Search for the cell housing the specified text and yield its (X, Y) center coordinate. 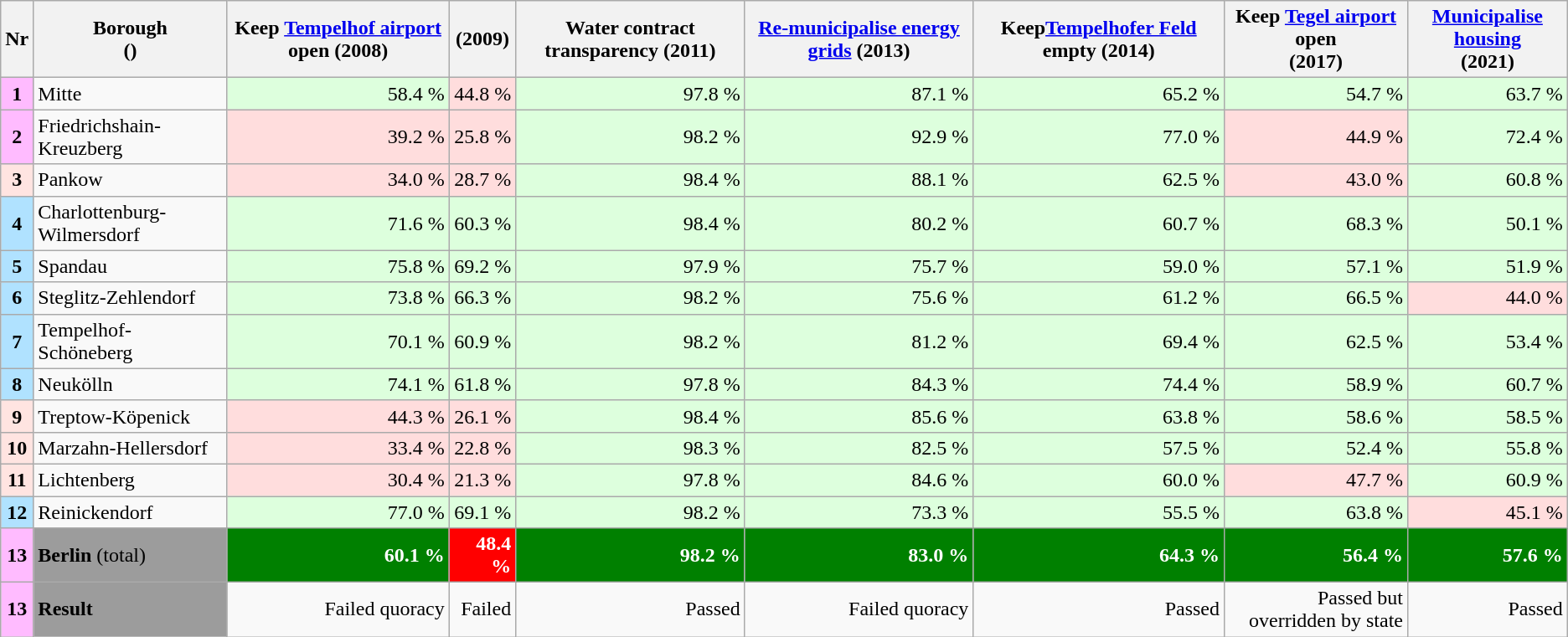
Steglitz-Zehlendorf (131, 298)
26.1 % (482, 416)
Keep Tegel airport open(2017) (1317, 39)
88.1 % (859, 180)
54.7 % (1317, 94)
22.8 % (482, 448)
Water contract transparency (2011) (630, 39)
50.1 % (1488, 223)
97.9 % (630, 266)
83.0 % (859, 556)
1 (17, 94)
Spandau (131, 266)
Friedrichshain-Kreuzberg (131, 137)
84.6 % (859, 480)
59.0 % (1099, 266)
70.1 % (338, 342)
60.0 % (1099, 480)
Re-municipalise energy grids (2013) (859, 39)
Keep Tempelhof airport open (2008) (338, 39)
39.2 % (338, 137)
75.7 % (859, 266)
30.4 % (338, 480)
58.5 % (1488, 416)
71.6 % (338, 223)
66.5 % (1317, 298)
60.1 % (338, 556)
8 (17, 384)
56.4 % (1317, 556)
57.5 % (1099, 448)
Tempelhof-Schöneberg (131, 342)
5 (17, 266)
48.4 % (482, 556)
73.3 % (859, 511)
7 (17, 342)
Mitte (131, 94)
66.3 % (482, 298)
Failed (482, 609)
87.1 % (859, 94)
58.6 % (1317, 416)
12 (17, 511)
Passed but overridden by state (1317, 609)
64.3 % (1099, 556)
57.1 % (1317, 266)
85.6 % (859, 416)
Lichtenberg (131, 480)
28.7 % (482, 180)
73.8 % (338, 298)
44.9 % (1317, 137)
80.2 % (859, 223)
47.7 % (1317, 480)
33.4 % (338, 448)
9 (17, 416)
2 (17, 137)
Reinickendorf (131, 511)
57.6 % (1488, 556)
92.9 % (859, 137)
34.0 % (338, 180)
45.1 % (1488, 511)
69.4 % (1099, 342)
58.4 % (338, 94)
60.8 % (1488, 180)
21.3 % (482, 480)
82.5 % (859, 448)
Borough() (131, 39)
25.8 % (482, 137)
74.4 % (1099, 384)
75.6 % (859, 298)
10 (17, 448)
52.4 % (1317, 448)
44.0 % (1488, 298)
61.2 % (1099, 298)
Berlin (total) (131, 556)
43.0 % (1317, 180)
44.8 % (482, 94)
3 (17, 180)
63.7 % (1488, 94)
72.4 % (1488, 137)
Municipalise housing(2021) (1488, 39)
60.3 % (482, 223)
Charlottenburg-Wilmersdorf (131, 223)
Result (131, 609)
55.8 % (1488, 448)
65.2 % (1099, 94)
98.3 % (630, 448)
Treptow-Köpenick (131, 416)
6 (17, 298)
69.1 % (482, 511)
69.2 % (482, 266)
68.3 % (1317, 223)
51.9 % (1488, 266)
61.8 % (482, 384)
(2009) (482, 39)
11 (17, 480)
Neukölln (131, 384)
81.2 % (859, 342)
KeepTempelhofer Feld empty (2014) (1099, 39)
55.5 % (1099, 511)
Nr (17, 39)
44.3 % (338, 416)
84.3 % (859, 384)
74.1 % (338, 384)
53.4 % (1488, 342)
58.9 % (1317, 384)
4 (17, 223)
Marzahn-Hellersdorf (131, 448)
Pankow (131, 180)
75.8 % (338, 266)
